Return the [X, Y] coordinate for the center point of the cell that contains the specified text.  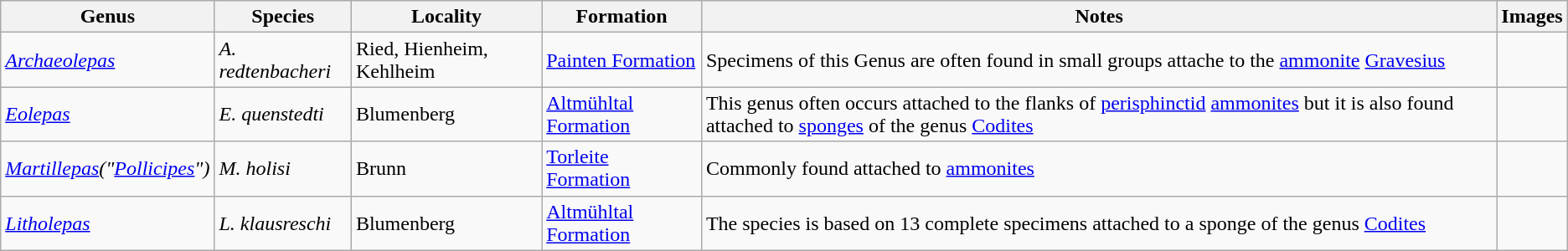
Notes [1099, 17]
Litholepas [107, 223]
Species [283, 17]
Painten Formation [622, 60]
Formation [622, 17]
This genus often occurs attached to the flanks of perisphinctid ammonites but it is also found attached to sponges of the genus Codites [1099, 114]
Torleite Formation [622, 169]
Genus [107, 17]
Specimens of this Genus are often found in small groups attache to the ammonite Gravesius [1099, 60]
E. quenstedti [283, 114]
Eolepas [107, 114]
M. holisi [283, 169]
Ried, Hienheim, Kehlheim [446, 60]
L. klausreschi [283, 223]
Archaeolepas [107, 60]
The species is based on 13 complete specimens attached to a sponge of the genus Codites [1099, 223]
Images [1532, 17]
A. redtenbacheri [283, 60]
Locality [446, 17]
Brunn [446, 169]
Commonly found attached to ammonites [1099, 169]
Martillepas("Pollicipes") [107, 169]
